Provide the [X, Y] coordinate of the cell's center where the given text is located.  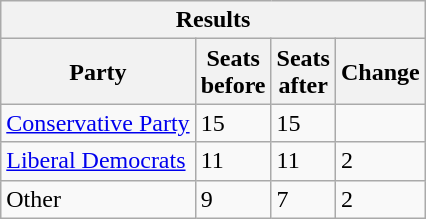
Seatsafter [303, 72]
Party [98, 72]
Change [380, 72]
Results [213, 20]
9 [233, 199]
7 [303, 199]
Seatsbefore [233, 72]
Conservative Party [98, 123]
Other [98, 199]
Liberal Democrats [98, 161]
